From the cell containing the given text, extract its center point as (x, y) coordinate. 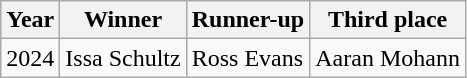
Year (30, 20)
Winner (123, 20)
Ross Evans (248, 58)
Runner-up (248, 20)
Issa Schultz (123, 58)
Third place (388, 20)
Aaran Mohann (388, 58)
2024 (30, 58)
